Return the (X, Y) coordinate for the center point of the cell that contains the specified text.  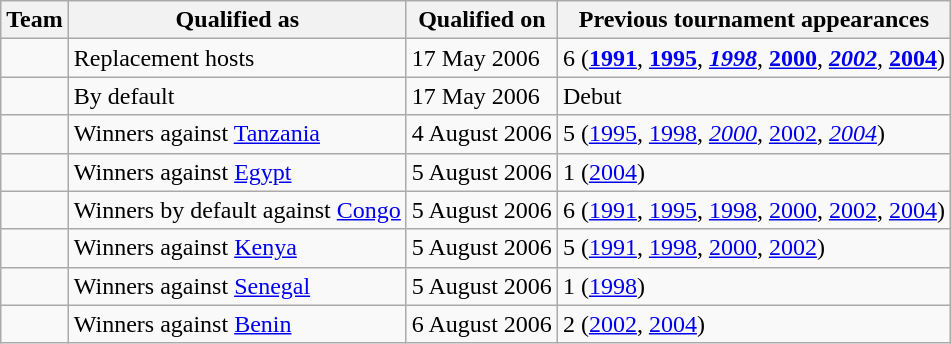
Winners against Egypt (237, 172)
Winners against Benin (237, 324)
1 (1998) (754, 286)
Previous tournament appearances (754, 20)
6 August 2006 (482, 324)
1 (2004) (754, 172)
Qualified as (237, 20)
4 August 2006 (482, 134)
5 (1995, 1998, 2000, 2002, 2004) (754, 134)
Qualified on (482, 20)
Replacement hosts (237, 58)
Winners against Tanzania (237, 134)
Winners against Senegal (237, 286)
Debut (754, 96)
2 (2002, 2004) (754, 324)
Winners against Kenya (237, 248)
5 (1991, 1998, 2000, 2002) (754, 248)
Winners by default against Congo (237, 210)
By default (237, 96)
Team (35, 20)
